Return the [x, y] coordinate for the center point of the cell that contains the specified text.  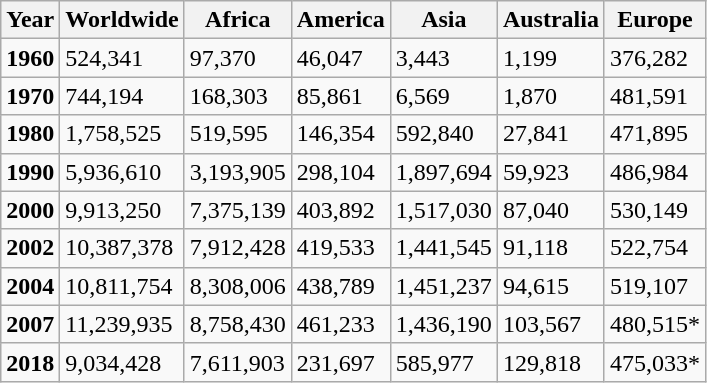
2000 [30, 210]
91,118 [550, 248]
1,758,525 [122, 134]
519,595 [238, 134]
Asia [444, 20]
524,341 [122, 58]
2004 [30, 286]
103,567 [550, 324]
6,569 [444, 96]
7,375,139 [238, 210]
744,194 [122, 96]
59,923 [550, 172]
1,517,030 [444, 210]
8,308,006 [238, 286]
519,107 [654, 286]
97,370 [238, 58]
1,870 [550, 96]
2007 [30, 324]
438,789 [340, 286]
10,387,378 [122, 248]
11,239,935 [122, 324]
27,841 [550, 134]
1,436,190 [444, 324]
480,515* [654, 324]
7,611,903 [238, 362]
2002 [30, 248]
585,977 [444, 362]
3,193,905 [238, 172]
461,233 [340, 324]
129,818 [550, 362]
231,697 [340, 362]
America [340, 20]
9,034,428 [122, 362]
Year [30, 20]
3,443 [444, 58]
1,199 [550, 58]
1,441,545 [444, 248]
146,354 [340, 134]
419,533 [340, 248]
592,840 [444, 134]
94,615 [550, 286]
481,591 [654, 96]
1,451,237 [444, 286]
Worldwide [122, 20]
1970 [30, 96]
Europe [654, 20]
46,047 [340, 58]
10,811,754 [122, 286]
522,754 [654, 248]
298,104 [340, 172]
Australia [550, 20]
486,984 [654, 172]
1990 [30, 172]
5,936,610 [122, 172]
376,282 [654, 58]
7,912,428 [238, 248]
1960 [30, 58]
471,895 [654, 134]
1,897,694 [444, 172]
9,913,250 [122, 210]
1980 [30, 134]
85,861 [340, 96]
2018 [30, 362]
403,892 [340, 210]
87,040 [550, 210]
168,303 [238, 96]
Africa [238, 20]
8,758,430 [238, 324]
475,033* [654, 362]
530,149 [654, 210]
